For the text-containing cell, return its midpoint in (x, y) coordinate format. 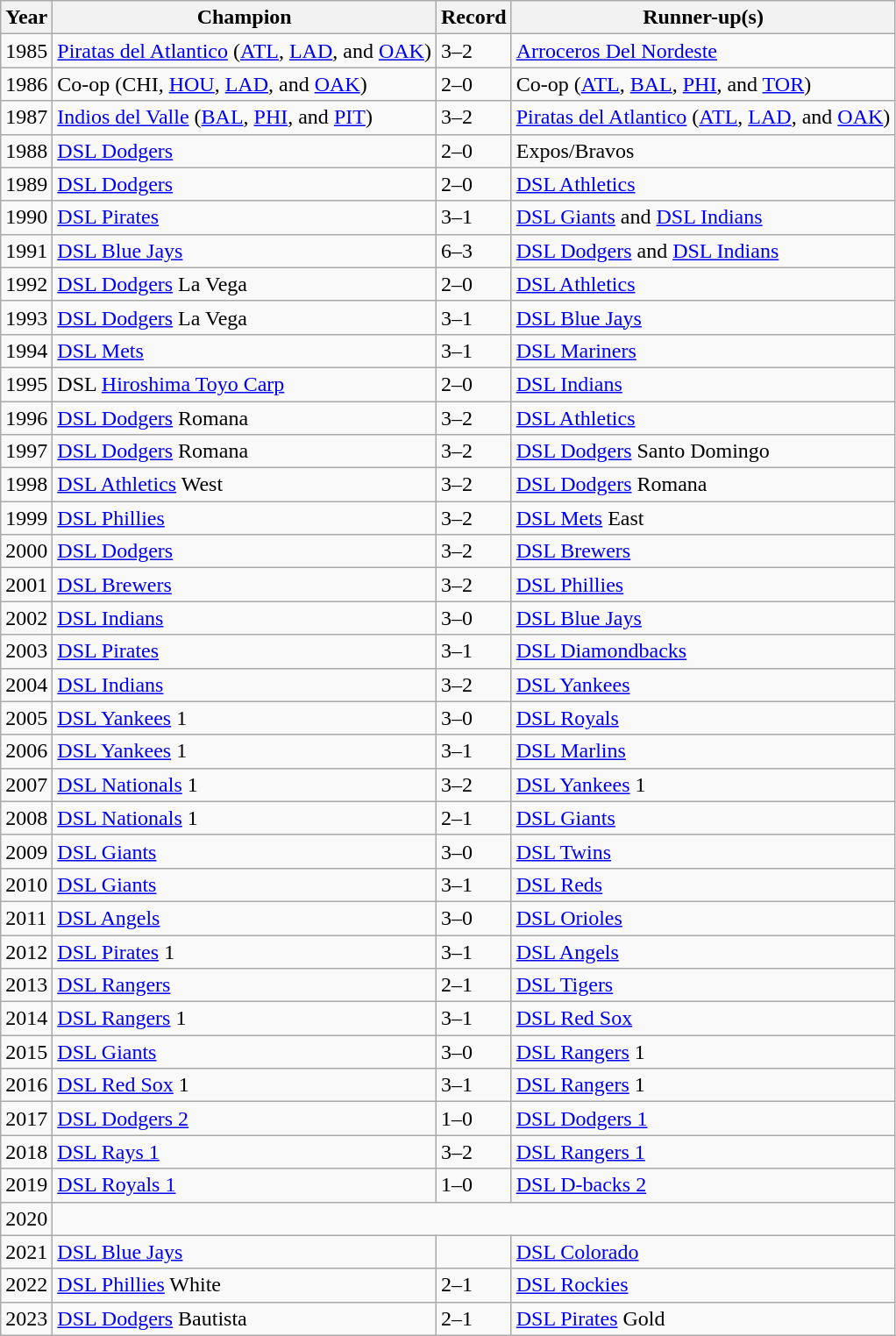
2022 (26, 1285)
6–3 (473, 251)
1986 (26, 84)
Expos/Bravos (703, 151)
DSL Rangers (245, 985)
2007 (26, 785)
2011 (26, 918)
2003 (26, 651)
DSL Phillies White (245, 1285)
DSL Red Sox 1 (245, 1085)
1989 (26, 184)
DSL Royals (703, 718)
Runner-up(s) (703, 18)
1998 (26, 485)
1987 (26, 117)
2002 (26, 618)
1996 (26, 418)
DSL Colorado (703, 1252)
DSL Red Sox (703, 1019)
2000 (26, 551)
1997 (26, 451)
DSL Dodgers Santo Domingo (703, 451)
DSL Dodgers 2 (245, 1119)
DSL Pirates 1 (245, 951)
DSL Mets (245, 351)
DSL Rockies (703, 1285)
2017 (26, 1119)
2019 (26, 1185)
1993 (26, 317)
2013 (26, 985)
2015 (26, 1052)
2014 (26, 1019)
DSL Athletics West (245, 485)
2004 (26, 685)
Champion (245, 18)
DSL Giants and DSL Indians (703, 217)
DSL Reds (703, 885)
DSL Dodgers and DSL Indians (703, 251)
1988 (26, 151)
Indios del Valle (BAL, PHI, and PIT) (245, 117)
1995 (26, 384)
2020 (26, 1219)
1990 (26, 217)
1994 (26, 351)
1991 (26, 251)
DSL Mariners (703, 351)
DSL Marlins (703, 751)
2006 (26, 751)
DSL Twins (703, 851)
1985 (26, 51)
DSL Tigers (703, 985)
2008 (26, 818)
Co-op (ATL, BAL, PHI, and TOR) (703, 84)
2016 (26, 1085)
DSL Yankees (703, 685)
2010 (26, 885)
Year (26, 18)
DSL Rays 1 (245, 1152)
2009 (26, 851)
Record (473, 18)
DSL Diamondbacks (703, 651)
DSL Orioles (703, 918)
2023 (26, 1318)
1999 (26, 518)
2001 (26, 585)
2018 (26, 1152)
DSL Royals 1 (245, 1185)
DSL D-backs 2 (703, 1185)
DSL Dodgers 1 (703, 1119)
2021 (26, 1252)
DSL Pirates Gold (703, 1318)
2012 (26, 951)
DSL Dodgers Bautista (245, 1318)
DSL Hiroshima Toyo Carp (245, 384)
Co-op (CHI, HOU, LAD, and OAK) (245, 84)
1992 (26, 284)
Arroceros Del Nordeste (703, 51)
DSL Mets East (703, 518)
2005 (26, 718)
